Search for the cell housing the specified text and yield its (X, Y) center coordinate. 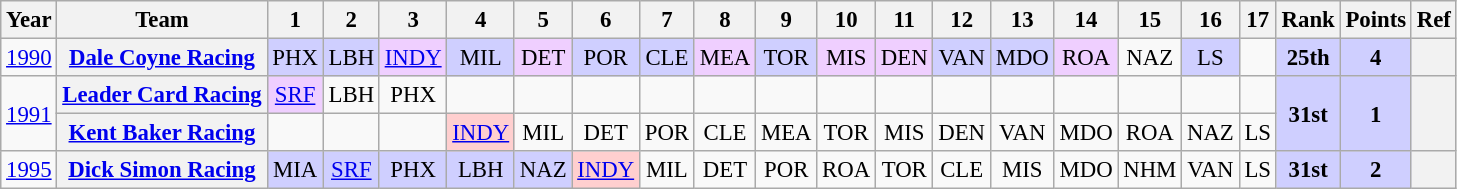
1995 (29, 170)
9 (786, 20)
6 (606, 20)
14 (1086, 20)
13 (1022, 20)
5 (542, 20)
Leader Card Racing (162, 95)
Dale Coyne Racing (162, 58)
NHM (1150, 170)
7 (666, 20)
3 (413, 20)
Kent Baker Racing (162, 133)
17 (1258, 20)
MIA (295, 170)
12 (962, 20)
25th (1308, 58)
16 (1210, 20)
Ref (1434, 20)
10 (846, 20)
1991 (29, 114)
Points (1376, 20)
Team (162, 20)
Year (29, 20)
1990 (29, 58)
8 (724, 20)
11 (904, 20)
15 (1150, 20)
Rank (1308, 20)
Dick Simon Racing (162, 170)
